Return (X, Y) of the center of cell containing provided text 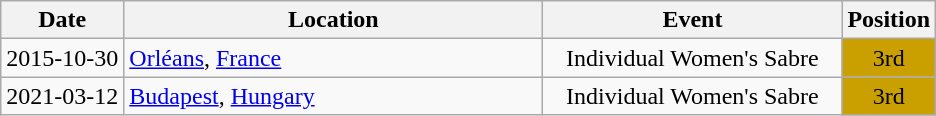
Position (889, 20)
Budapest, Hungary (334, 96)
Event (692, 20)
Location (334, 20)
Orléans, France (334, 58)
2015-10-30 (62, 58)
2021-03-12 (62, 96)
Date (62, 20)
